Provide the (x, y) coordinate of the cell's center where the given text is located.  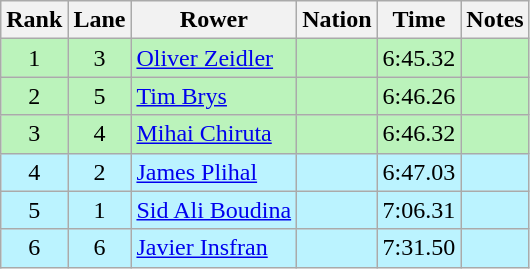
Oliver Zeidler (214, 58)
Nation (337, 20)
Lane (100, 20)
Rank (34, 20)
7:31.50 (419, 248)
Rower (214, 20)
James Plihal (214, 172)
Tim Brys (214, 96)
Sid Ali Boudina (214, 210)
6:46.32 (419, 134)
6:45.32 (419, 58)
Javier Insfran (214, 248)
Time (419, 20)
Mihai Chiruta (214, 134)
Notes (495, 20)
7:06.31 (419, 210)
6:46.26 (419, 96)
6:47.03 (419, 172)
